Capture the cell that displays the provided text and extract its [x, y] central coordinate. 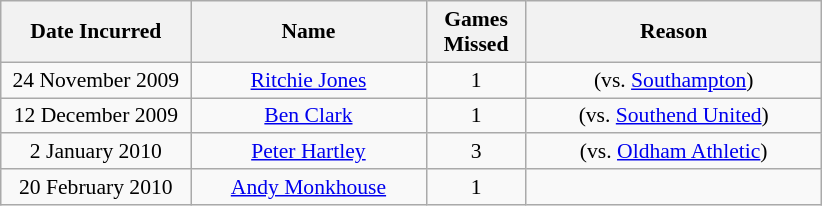
Name [308, 32]
12 December 2009 [96, 116]
Games Missed [476, 32]
Ritchie Jones [308, 80]
Ben Clark [308, 116]
20 February 2010 [96, 187]
Peter Hartley [308, 152]
2 January 2010 [96, 152]
Reason [674, 32]
3 [476, 152]
Date Incurred [96, 32]
(vs. Southend United) [674, 116]
Andy Monkhouse [308, 187]
(vs. Southampton) [674, 80]
(vs. Oldham Athletic) [674, 152]
24 November 2009 [96, 80]
